For the text-containing cell, return its midpoint in [X, Y] coordinate format. 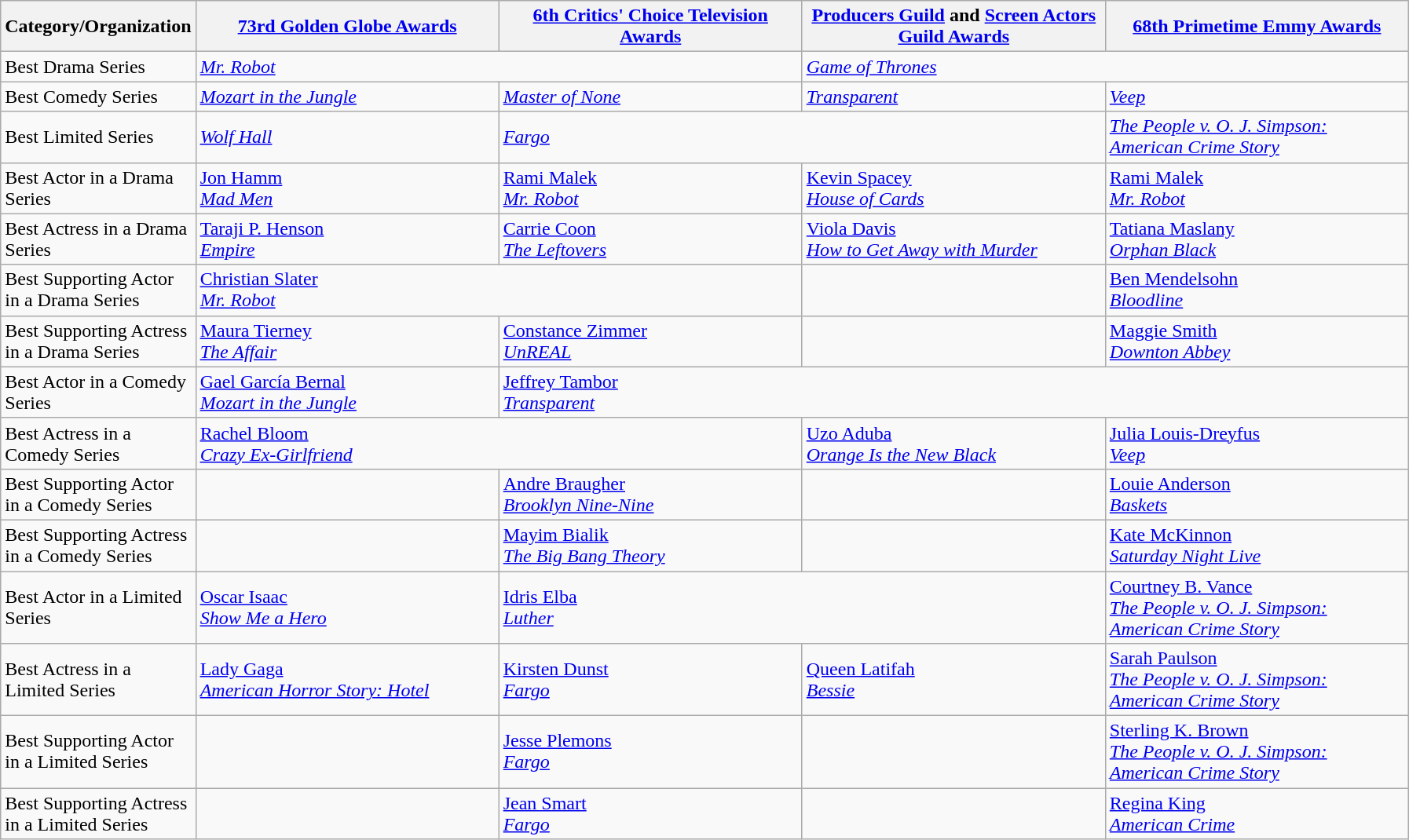
Sarah PaulsonThe People v. O. J. Simpson: American Crime Story [1257, 680]
Producers Guild and Screen Actors Guild Awards [953, 27]
Jeffrey TamborTransparent [953, 393]
Oscar IsaacShow Me a Hero [347, 608]
Best Drama Series [98, 67]
Best Supporting Actress in a Limited Series [98, 813]
Category/Organization [98, 27]
Constance ZimmerUnREAL [650, 341]
Ben MendelsohnBloodline [1257, 290]
Viola DavisHow to Get Away with Murder [953, 239]
Andre BraugherBrooklyn Nine-Nine [650, 495]
Julia Louis-DreyfusVeep [1257, 443]
Maura TierneyThe Affair [347, 341]
Fargo [802, 137]
Best Actress in a Drama Series [98, 239]
Transparent [953, 97]
Lady GagaAmerican Horror Story: Hotel [347, 680]
Best Supporting Actress in a Drama Series [98, 341]
Veep [1257, 97]
Mr. Robot [499, 67]
Christian SlaterMr. Robot [499, 290]
Best Actress in a Comedy Series [98, 443]
Kirsten DunstFargo [650, 680]
73rd Golden Globe Awards [347, 27]
Idris ElbaLuther [802, 608]
Kate McKinnonSaturday Night Live [1257, 545]
Best Actor in a Comedy Series [98, 393]
Best Actor in a Limited Series [98, 608]
Courtney B. VanceThe People v. O. J. Simpson: American Crime Story [1257, 608]
Mayim BialikThe Big Bang Theory [650, 545]
Jean SmartFargo [650, 813]
Taraji P. HensonEmpire [347, 239]
Wolf Hall [347, 137]
Best Supporting Actress in a Comedy Series [98, 545]
Best Supporting Actor in a Drama Series [98, 290]
Game of Thrones [1105, 67]
Carrie CoonThe Leftovers [650, 239]
Maggie SmithDownton Abbey [1257, 341]
Regina KingAmerican Crime [1257, 813]
Best Supporting Actor in a Comedy Series [98, 495]
Best Supporting Actor in a Limited Series [98, 752]
Mozart in the Jungle [347, 97]
Queen LatifahBessie [953, 680]
Gael García BernalMozart in the Jungle [347, 393]
Tatiana MaslanyOrphan Black [1257, 239]
Jon HammMad Men [347, 188]
Best Limited Series [98, 137]
Louie AndersonBaskets [1257, 495]
Master of None [650, 97]
68th Primetime Emmy Awards [1257, 27]
Jesse PlemonsFargo [650, 752]
Rachel BloomCrazy Ex-Girlfriend [499, 443]
Best Actor in a Drama Series [98, 188]
Kevin SpaceyHouse of Cards [953, 188]
The People v. O. J. Simpson: American Crime Story [1257, 137]
Best Comedy Series [98, 97]
Uzo AdubaOrange Is the New Black [953, 443]
Sterling K. BrownThe People v. O. J. Simpson: American Crime Story [1257, 752]
Best Actress in a Limited Series [98, 680]
6th Critics' Choice Television Awards [650, 27]
